Output the (x, y) coordinate of the center of the cell containing the given text.  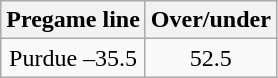
Purdue –35.5 (74, 58)
52.5 (210, 58)
Pregame line (74, 20)
Over/under (210, 20)
